For the text-containing cell, return its midpoint in [X, Y] coordinate format. 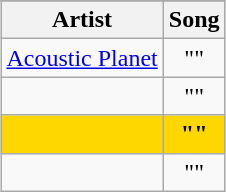
Song [194, 20]
Acoustic Planet [82, 58]
Artist [82, 20]
